For the text-containing cell, return its midpoint in [X, Y] coordinate format. 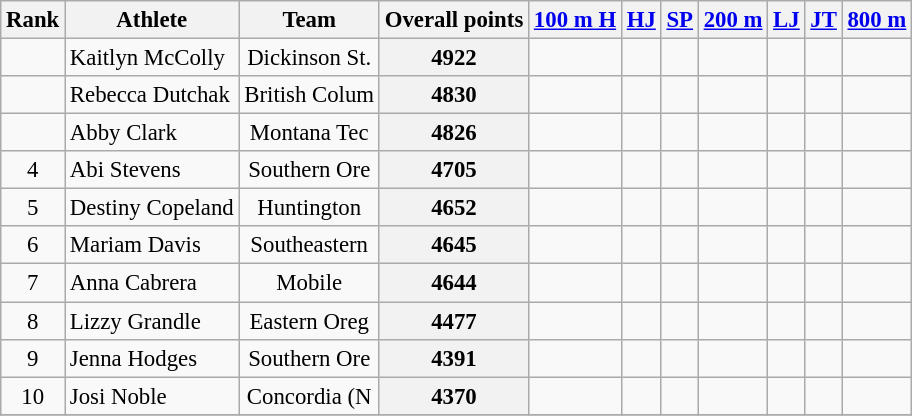
British Colum [309, 95]
Destiny Copeland [152, 208]
Lizzy Grandle [152, 321]
8 [33, 321]
JT [824, 20]
4477 [454, 321]
Anna Cabrera [152, 283]
7 [33, 283]
Rebecca Dutchak [152, 95]
Eastern Oreg [309, 321]
Athlete [152, 20]
4644 [454, 283]
Mariam Davis [152, 245]
Overall points [454, 20]
800 m [876, 20]
4652 [454, 208]
LJ [786, 20]
Dickinson St. [309, 58]
4645 [454, 245]
Josi Noble [152, 396]
6 [33, 245]
Rank [33, 20]
Concordia (N [309, 396]
Montana Tec [309, 133]
Mobile [309, 283]
10 [33, 396]
Abby Clark [152, 133]
4391 [454, 358]
SP [680, 20]
9 [33, 358]
4826 [454, 133]
4830 [454, 95]
200 m [732, 20]
4922 [454, 58]
Huntington [309, 208]
Southeastern [309, 245]
4 [33, 170]
Abi Stevens [152, 170]
Jenna Hodges [152, 358]
Kaitlyn McColly [152, 58]
Team [309, 20]
HJ [641, 20]
100 m H [576, 20]
4705 [454, 170]
4370 [454, 396]
5 [33, 208]
